For the text-containing cell, return its midpoint in (x, y) coordinate format. 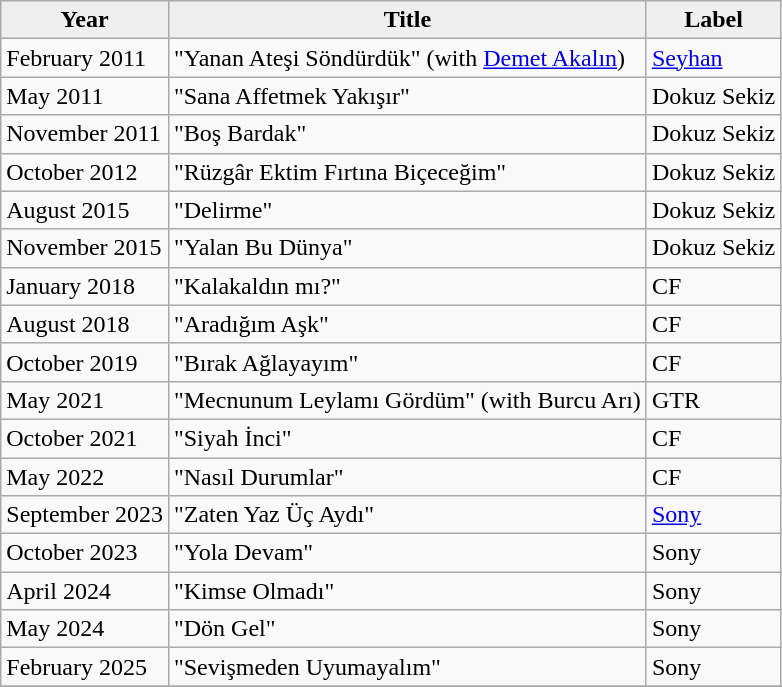
"Siyah İnci" (407, 438)
"Aradığım Aşk" (407, 324)
"Zaten Yaz Üç Aydı" (407, 515)
May 2022 (85, 477)
"Sana Affetmek Yakışır" (407, 96)
Title (407, 20)
February 2025 (85, 667)
October 2023 (85, 553)
October 2019 (85, 362)
Label (713, 20)
May 2011 (85, 96)
"Yanan Ateşi Söndürdük" (with Demet Akalın) (407, 58)
September 2023 (85, 515)
April 2024 (85, 591)
"Kimse Olmadı" (407, 591)
"Nasıl Durumlar" (407, 477)
GTR (713, 400)
November 2011 (85, 134)
May 2024 (85, 629)
"Mecnunum Leylamı Gördüm" (with Burcu Arı) (407, 400)
February 2011 (85, 58)
October 2012 (85, 172)
"Kalakaldın mı?" (407, 286)
"Sevişmeden Uyumayalım" (407, 667)
October 2021 (85, 438)
"Boş Bardak" (407, 134)
"Bırak Ağlayayım" (407, 362)
"Yola Devam" (407, 553)
August 2018 (85, 324)
Year (85, 20)
"Rüzgâr Ektim Fırtına Biçeceğim" (407, 172)
May 2021 (85, 400)
"Delirme" (407, 210)
"Dön Gel" (407, 629)
Seyhan (713, 58)
November 2015 (85, 248)
January 2018 (85, 286)
August 2015 (85, 210)
"Yalan Bu Dünya" (407, 248)
